Return [x, y] of the center of cell containing provided text 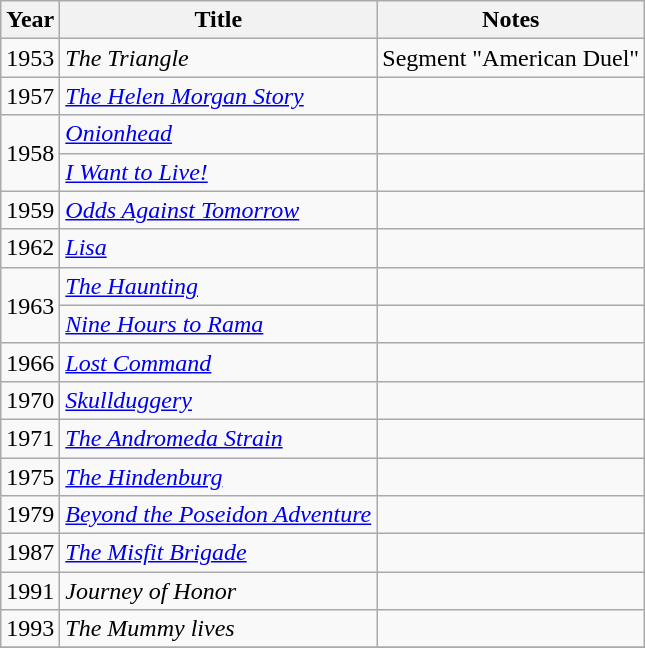
Skullduggery [218, 400]
1966 [30, 362]
Nine Hours to Rama [218, 324]
Year [30, 20]
Lisa [218, 248]
1970 [30, 400]
The Andromeda Strain [218, 438]
1991 [30, 591]
The Triangle [218, 58]
I Want to Live! [218, 172]
Beyond the Poseidon Adventure [218, 515]
1987 [30, 553]
Segment "American Duel" [511, 58]
The Mummy lives [218, 629]
Lost Command [218, 362]
Onionhead [218, 134]
Title [218, 20]
1963 [30, 305]
1962 [30, 248]
Odds Against Tomorrow [218, 210]
1979 [30, 515]
The Haunting [218, 286]
1959 [30, 210]
1971 [30, 438]
Notes [511, 20]
1993 [30, 629]
1975 [30, 477]
The Hindenburg [218, 477]
1958 [30, 153]
Journey of Honor [218, 591]
1953 [30, 58]
1957 [30, 96]
The Misfit Brigade [218, 553]
The Helen Morgan Story [218, 96]
